Identify which cell holds the provided text, then report its (X, Y) central coordinate. 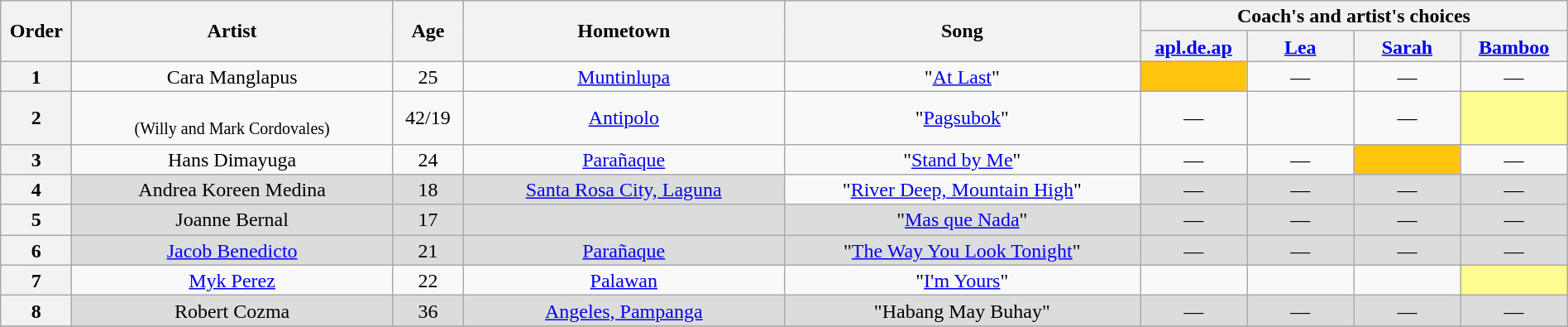
Coach's and artist's choices (1355, 17)
Andrea Koreen Medina (232, 190)
Song (963, 31)
Antipolo (624, 118)
3 (36, 159)
7 (36, 280)
5 (36, 220)
"Habang May Buhay" (963, 311)
4 (36, 190)
apl.de.ap (1194, 46)
Angeles, Pampanga (624, 311)
Artist (232, 31)
Jacob Benedicto (232, 250)
22 (428, 280)
Order (36, 31)
36 (428, 311)
17 (428, 220)
42/19 (428, 118)
Muntinlupa (624, 76)
"River Deep, Mountain High" (963, 190)
Bamboo (1513, 46)
(Willy and Mark Cordovales) (232, 118)
25 (428, 76)
1 (36, 76)
"Pagsubok" (963, 118)
6 (36, 250)
8 (36, 311)
"Stand by Me" (963, 159)
Hometown (624, 31)
Santa Rosa City, Laguna (624, 190)
"The Way You Look Tonight" (963, 250)
Age (428, 31)
21 (428, 250)
18 (428, 190)
Joanne Bernal (232, 220)
Myk Perez (232, 280)
Hans Dimayuga (232, 159)
"I'm Yours" (963, 280)
Cara Manglapus (232, 76)
24 (428, 159)
2 (36, 118)
Lea (1300, 46)
Robert Cozma (232, 311)
Sarah (1408, 46)
Palawan (624, 280)
"At Last" (963, 76)
"Mas que Nada" (963, 220)
